Search for the cell housing the specified text and yield its (X, Y) center coordinate. 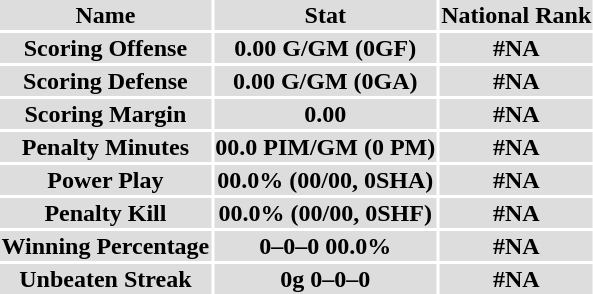
0g 0–0–0 (326, 279)
0.00 (326, 114)
Penalty Kill (106, 213)
0–0–0 00.0% (326, 246)
Scoring Defense (106, 81)
0.00 G/GM (0GF) (326, 48)
Unbeaten Streak (106, 279)
Winning Percentage (106, 246)
Power Play (106, 180)
00.0% (00/00, 0SHA) (326, 180)
Name (106, 15)
0.00 G/GM (0GA) (326, 81)
00.0 PIM/GM (0 PM) (326, 147)
00.0% (00/00, 0SHF) (326, 213)
National Rank (516, 15)
Scoring Margin (106, 114)
Scoring Offense (106, 48)
Stat (326, 15)
Penalty Minutes (106, 147)
